Capture the cell that displays the provided text and extract its (x, y) central coordinate. 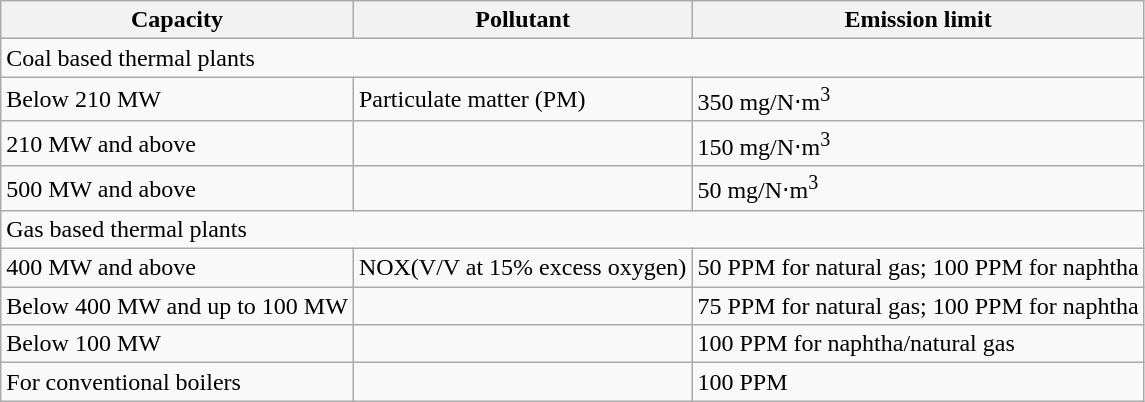
NOX(V/V at 15% excess oxygen) (522, 268)
For conventional boilers (178, 382)
350 mg/N⋅m3 (918, 100)
50 mg/N⋅m3 (918, 188)
Capacity (178, 20)
150 mg/N⋅m3 (918, 144)
Particulate matter (PM) (522, 100)
50 PPM for natural gas; 100 PPM for naphtha (918, 268)
500 MW and above (178, 188)
75 PPM for natural gas; 100 PPM for naphtha (918, 306)
400 MW and above (178, 268)
Below 210 MW (178, 100)
Below 400 MW and up to 100 MW (178, 306)
Gas based thermal plants (573, 230)
100 PPM (918, 382)
Below 100 MW (178, 344)
Coal based thermal plants (573, 58)
100 PPM for naphtha/natural gas (918, 344)
Emission limit (918, 20)
210 MW and above (178, 144)
Pollutant (522, 20)
